Pinpoint the cell where the given text exists, returning its [x, y] midpoint coordinate. 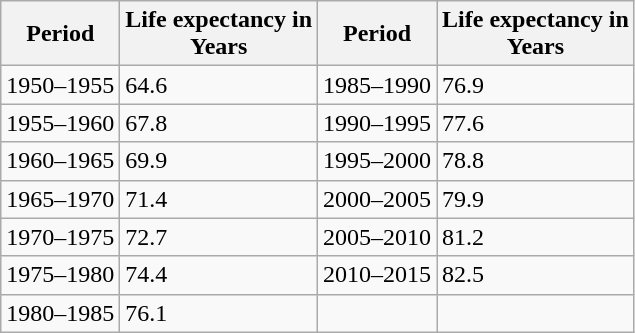
78.8 [536, 161]
1950–1955 [60, 85]
76.1 [219, 313]
1980–1985 [60, 313]
74.4 [219, 275]
1960–1965 [60, 161]
67.8 [219, 123]
69.9 [219, 161]
72.7 [219, 237]
82.5 [536, 275]
1985–1990 [378, 85]
81.2 [536, 237]
79.9 [536, 199]
76.9 [536, 85]
1995–2000 [378, 161]
1955–1960 [60, 123]
1965–1970 [60, 199]
77.6 [536, 123]
2000–2005 [378, 199]
2005–2010 [378, 237]
64.6 [219, 85]
71.4 [219, 199]
1990–1995 [378, 123]
1970–1975 [60, 237]
2010–2015 [378, 275]
1975–1980 [60, 275]
